Scan for the cell matching the given text and deliver its (x, y) coordinate at center. 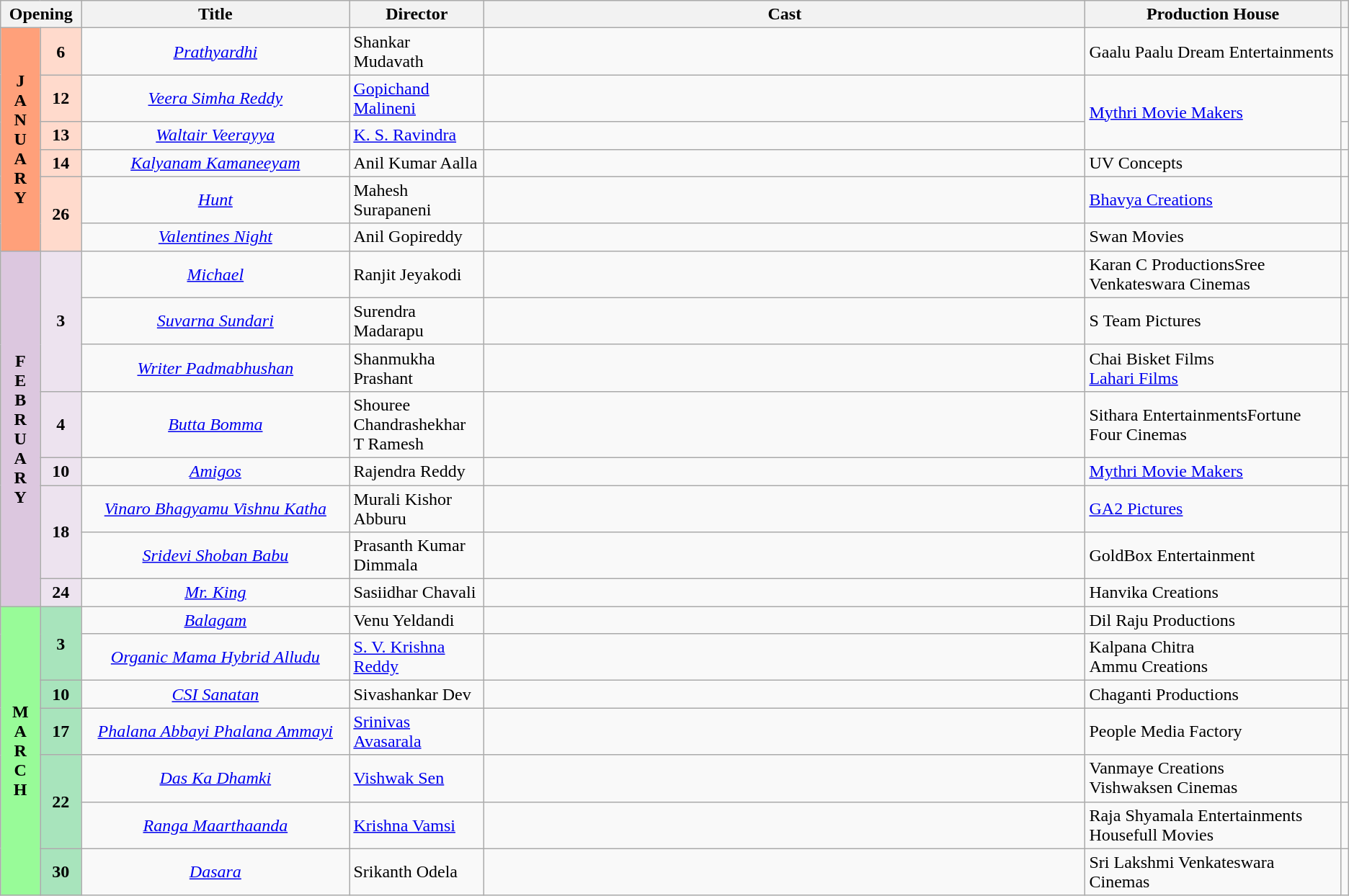
Dasara (215, 872)
14 (61, 163)
Michael (215, 274)
Opening (41, 14)
Balagam (215, 620)
Sithara EntertainmentsFortune Four Cinemas (1213, 424)
6 (61, 52)
Shouree Chandrashekhar T Ramesh (417, 424)
Gaalu Paalu Dream Entertainments (1213, 52)
Mahesh Surapaneni (417, 200)
Amigos (215, 471)
Sivashankar Dev (417, 694)
Bhavya Creations (1213, 200)
Srinivas Avasarala (417, 732)
Vinaro Bhagyamu Vishnu Katha (215, 509)
30 (61, 872)
Dil Raju Productions (1213, 620)
Suvarna Sundari (215, 321)
Sridevi Shoban Babu (215, 556)
Krishna Vamsi (417, 825)
Director (417, 14)
Gopichand Malineni (417, 98)
GA2 Pictures (1213, 509)
Hunt (215, 200)
MARCH (20, 751)
Anil Kumar Aalla (417, 163)
18 (61, 532)
Das Ka Dhamki (215, 778)
GoldBox Entertainment (1213, 556)
Butta Bomma (215, 424)
Phalana Abbayi Phalana Ammayi (215, 732)
Title (215, 14)
Surendra Madarapu (417, 321)
Writer Padmabhushan (215, 367)
Karan C ProductionsSree Venkateswara Cinemas (1213, 274)
Vanmaye CreationsVishwaksen Cinemas (1213, 778)
22 (61, 802)
UV Concepts (1213, 163)
24 (61, 593)
CSI Sanatan (215, 694)
Raja Shyamala EntertainmentsHousefull Movies (1213, 825)
Ranjit Jeyakodi (417, 274)
Hanvika Creations (1213, 593)
Prasanth Kumar Dimmala (417, 556)
Waltair Veerayya (215, 135)
Sasiidhar Chavali (417, 593)
17 (61, 732)
26 (61, 213)
Kalpana Chitra Ammu Creations (1213, 657)
Venu Yeldandi (417, 620)
FEBRUARY (20, 429)
Ranga Maarthaanda (215, 825)
K. S. Ravindra (417, 135)
Chaganti Productions (1213, 694)
Cast (785, 14)
Vishwak Sen (417, 778)
Veera Simha Reddy (215, 98)
Prathyardhi (215, 52)
Organic Mama Hybrid Alludu (215, 657)
Sri Lakshmi Venkateswara Cinemas (1213, 872)
Shankar Mudavath (417, 52)
S. V. Krishna Reddy (417, 657)
Murali Kishor Abburu (417, 509)
Rajendra Reddy (417, 471)
Shanmukha Prashant (417, 367)
Kalyanam Kamaneeyam (215, 163)
S Team Pictures (1213, 321)
Production House (1213, 14)
Anil Gopireddy (417, 237)
13 (61, 135)
Valentines Night (215, 237)
Chai Bisket FilmsLahari Films (1213, 367)
JANUARY (20, 140)
4 (61, 424)
Srikanth Odela (417, 872)
Mr. King (215, 593)
People Media Factory (1213, 732)
12 (61, 98)
Swan Movies (1213, 237)
